Return [x, y] of the center of cell containing provided text 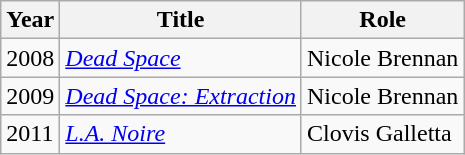
Year [30, 20]
2009 [30, 96]
Role [382, 20]
Title [181, 20]
Dead Space [181, 58]
2008 [30, 58]
L.A. Noire [181, 134]
Dead Space: Extraction [181, 96]
Clovis Galletta [382, 134]
2011 [30, 134]
